Locate the cell with the specified text and output its (x, y) center coordinate. 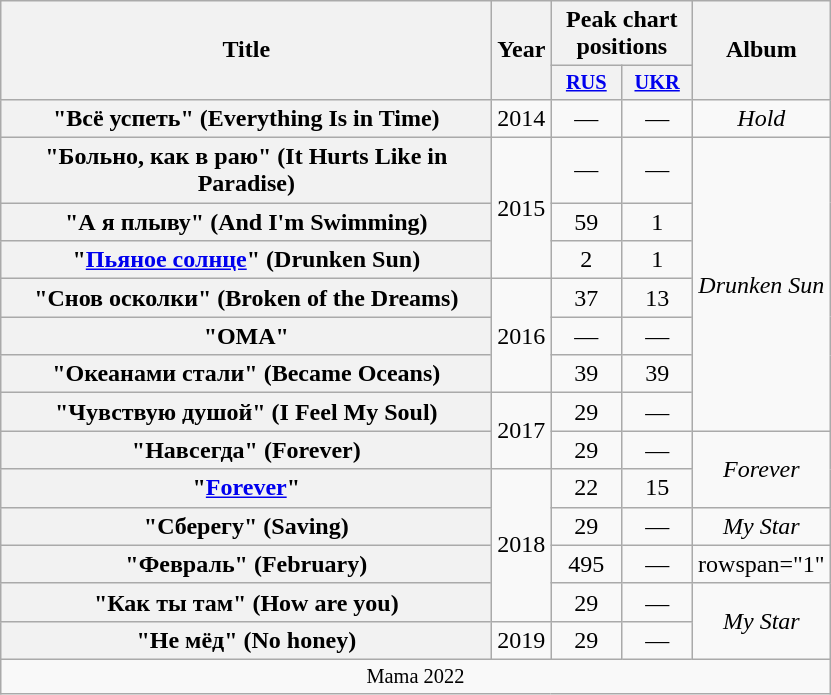
"Навсегда" (Forever) (246, 450)
2 (586, 260)
"Сберегу" (Saving) (246, 526)
"Forever" (246, 488)
Year (522, 50)
Album (762, 50)
15 (658, 488)
13 (658, 298)
"Больно, как в раю" (It Hurts Like in Paradise) (246, 170)
"А я плыву" (And I'm Swimming) (246, 222)
2018 (522, 545)
2016 (522, 336)
"Чувствую душой" (I Feel My Soul) (246, 412)
rowspan="1" (762, 564)
2017 (522, 431)
2015 (522, 208)
"Всё успеть" (Everything Is in Time) (246, 118)
2019 (522, 640)
RUS (586, 83)
Hold (762, 118)
59 (586, 222)
Drunken Sun (762, 284)
Title (246, 50)
"Океанами стали" (Became Oceans) (246, 374)
Peak chart positions (622, 34)
2014 (522, 118)
22 (586, 488)
495 (586, 564)
"Пьяное солнце" (Drunken Sun) (246, 260)
"Не мёд" (No honey) (246, 640)
UKR (658, 83)
Forever (762, 469)
Mama 2022 (416, 676)
"Февраль" (February) (246, 564)
37 (586, 298)
"Как ты там" (How are you) (246, 602)
"Снов осколки" (Broken of the Dreams) (246, 298)
"OMA" (246, 336)
